Capture the cell that displays the provided text and extract its [x, y] central coordinate. 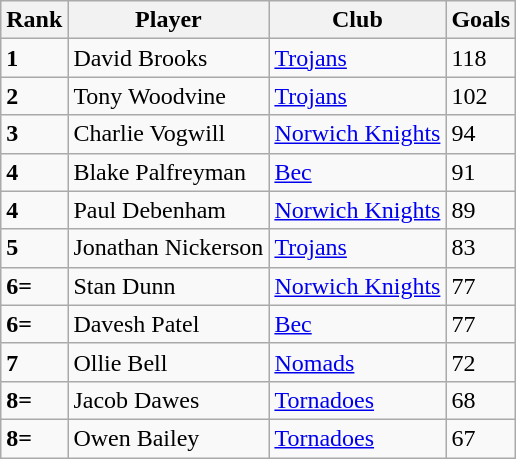
102 [481, 96]
Owen Bailey [168, 438]
5 [34, 248]
89 [481, 210]
Jacob Dawes [168, 400]
1 [34, 58]
68 [481, 400]
Stan Dunn [168, 286]
Goals [481, 20]
118 [481, 58]
David Brooks [168, 58]
Jonathan Nickerson [168, 248]
Nomads [358, 362]
7 [34, 362]
Davesh Patel [168, 324]
Ollie Bell [168, 362]
83 [481, 248]
72 [481, 362]
67 [481, 438]
2 [34, 96]
Paul Debenham [168, 210]
Rank [34, 20]
Tony Woodvine [168, 96]
Club [358, 20]
94 [481, 134]
Charlie Vogwill [168, 134]
Player [168, 20]
Blake Palfreyman [168, 172]
3 [34, 134]
91 [481, 172]
